Output the [X, Y] coordinate of the center of the cell containing the given text.  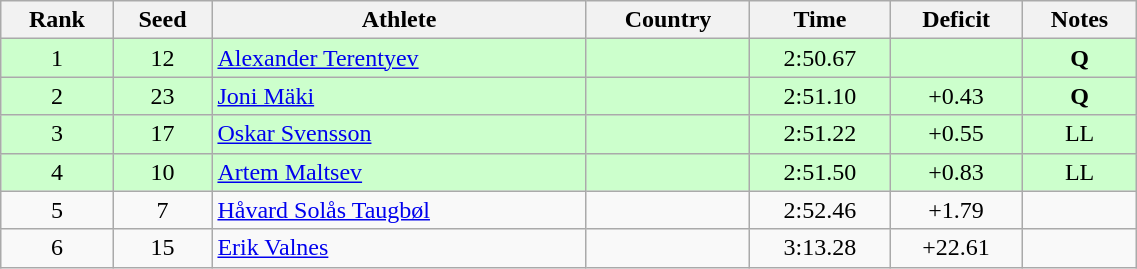
2 [57, 96]
17 [162, 134]
+0.83 [956, 172]
Joni Mäki [399, 96]
10 [162, 172]
+1.79 [956, 210]
Athlete [399, 20]
3:13.28 [820, 248]
+0.55 [956, 134]
Notes [1080, 20]
7 [162, 210]
2:50.67 [820, 58]
Håvard Solås Taugbøl [399, 210]
Rank [57, 20]
Country [668, 20]
Time [820, 20]
6 [57, 248]
Seed [162, 20]
2:51.50 [820, 172]
2:51.10 [820, 96]
+22.61 [956, 248]
23 [162, 96]
4 [57, 172]
12 [162, 58]
2:51.22 [820, 134]
+0.43 [956, 96]
Erik Valnes [399, 248]
5 [57, 210]
Deficit [956, 20]
2:52.46 [820, 210]
Alexander Terentyev [399, 58]
3 [57, 134]
Artem Maltsev [399, 172]
Oskar Svensson [399, 134]
15 [162, 248]
1 [57, 58]
